Detect which cell encompasses the target text, then output its (X, Y) center coordinate. 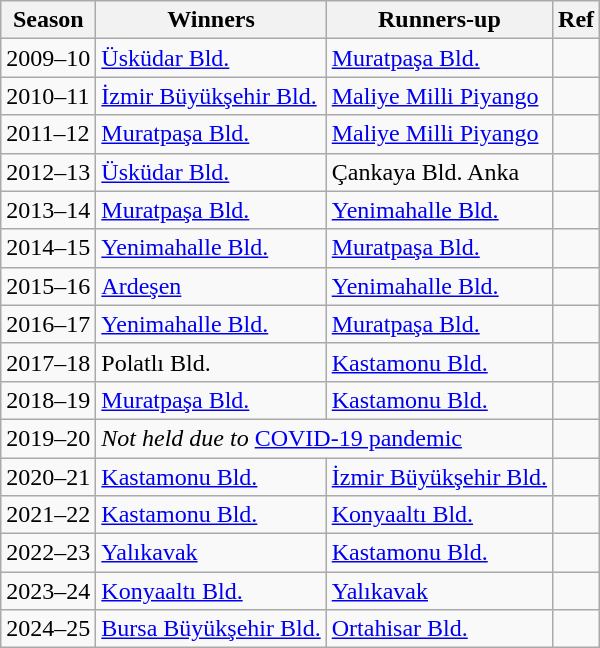
2011–12 (48, 134)
2014–15 (48, 248)
Winners (211, 20)
2018–19 (48, 400)
2023–24 (48, 591)
2009–10 (48, 58)
2015–16 (48, 286)
Runners-up (439, 20)
Bursa Büyükşehir Bld. (211, 629)
Çankaya Bld. Anka (439, 172)
Not held due to COVID-19 pandemic (324, 438)
2019–20 (48, 438)
2017–18 (48, 362)
2020–21 (48, 477)
2024–25 (48, 629)
2022–23 (48, 553)
Polatlı Bld. (211, 362)
Ortahisar Bld. (439, 629)
2010–11 (48, 96)
2016–17 (48, 324)
Season (48, 20)
2012–13 (48, 172)
2021–22 (48, 515)
2013–14 (48, 210)
Ref (576, 20)
Ardeşen (211, 286)
